Pinpoint the cell where the given text exists, returning its [x, y] midpoint coordinate. 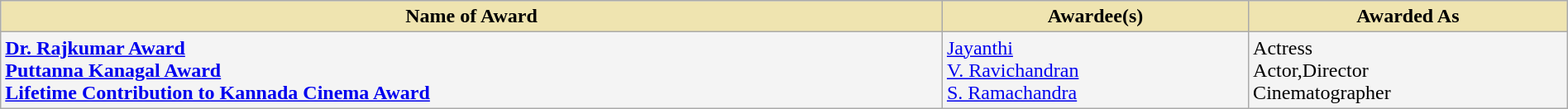
Name of Award [471, 17]
Awardee(s) [1095, 17]
ActressActor,DirectorCinematographer [1408, 70]
JayanthiV. RavichandranS. Ramachandra [1095, 70]
Dr. Rajkumar AwardPuttanna Kanagal AwardLifetime Contribution to Kannada Cinema Award [471, 70]
Awarded As [1408, 17]
